Detect which cell encompasses the target text, then output its [x, y] center coordinate. 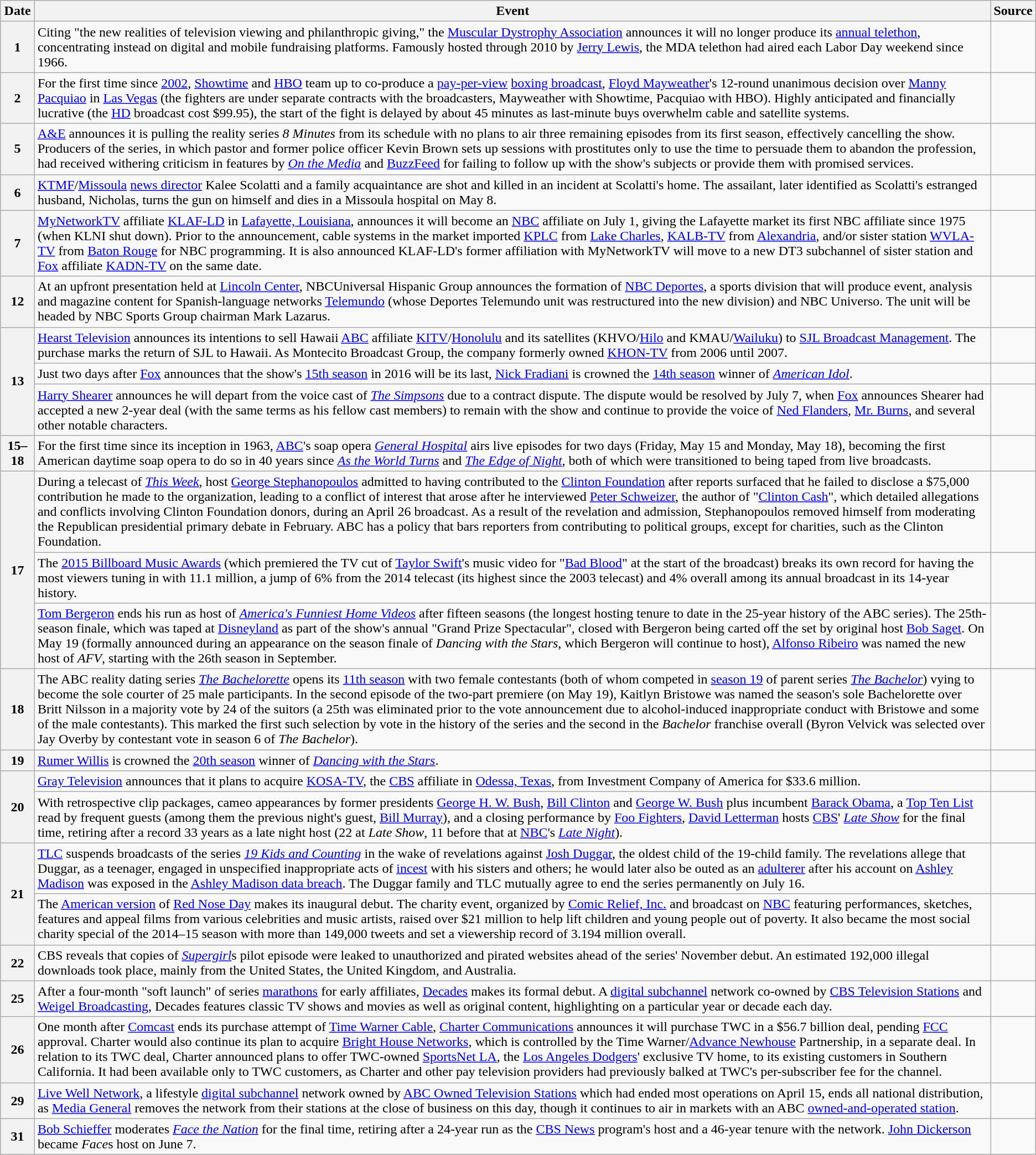
12 [18, 302]
29 [18, 1100]
25 [18, 998]
6 [18, 193]
7 [18, 244]
22 [18, 963]
Source [1013, 11]
26 [18, 1049]
Date [18, 11]
Gray Television announces that it plans to acquire KOSA-TV, the CBS affiliate in Odessa, Texas, from Investment Company of America for $33.6 million. [512, 781]
31 [18, 1137]
1 [18, 47]
5 [18, 149]
Rumer Willis is crowned the 20th season winner of Dancing with the Stars. [512, 760]
18 [18, 709]
21 [18, 894]
2 [18, 98]
15–18 [18, 453]
17 [18, 570]
13 [18, 381]
Event [512, 11]
20 [18, 807]
19 [18, 760]
